Locate the cell with the specified text and output its [x, y] center coordinate. 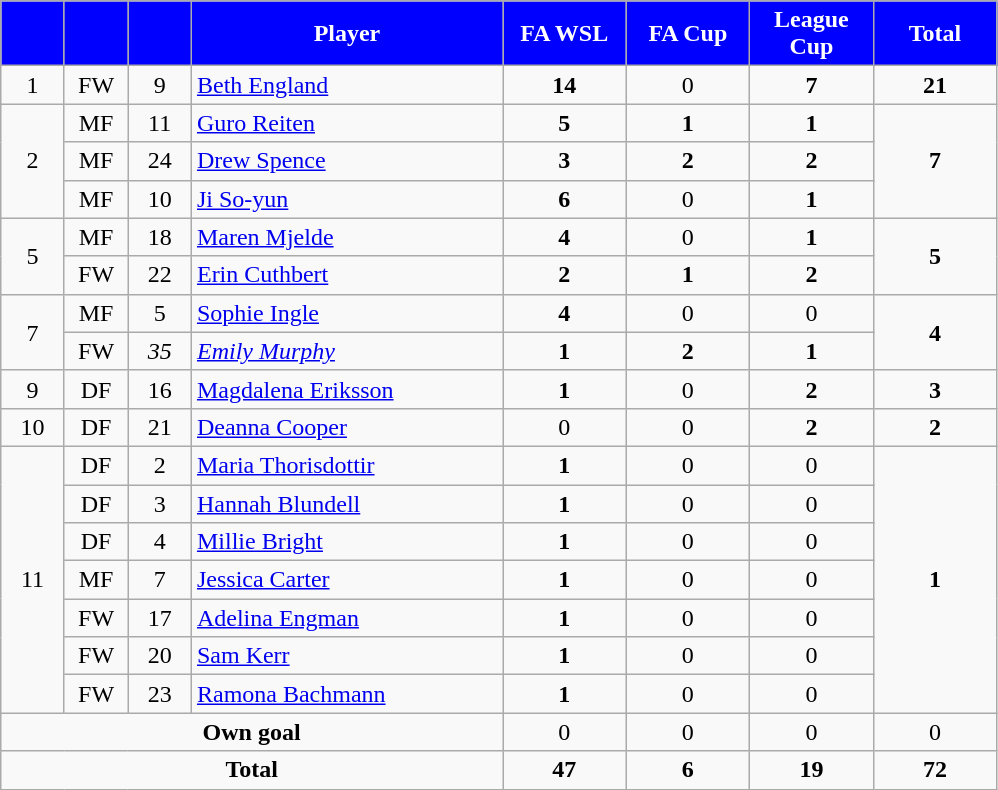
Adelina Engman [346, 618]
18 [160, 237]
72 [935, 770]
Maria Thorisdottir [346, 465]
Player [346, 34]
Jessica Carter [346, 580]
35 [160, 351]
Drew Spence [346, 161]
20 [160, 656]
Own goal [252, 732]
19 [812, 770]
Guro Reiten [346, 123]
League Cup [812, 34]
Hannah Blundell [346, 503]
FA WSL [564, 34]
23 [160, 694]
Erin Cuthbert [346, 275]
14 [564, 85]
Ji So-yun [346, 199]
24 [160, 161]
Maren Mjelde [346, 237]
Sam Kerr [346, 656]
Millie Bright [346, 542]
16 [160, 389]
47 [564, 770]
22 [160, 275]
FA Cup [688, 34]
Deanna Cooper [346, 427]
Ramona Bachmann [346, 694]
Beth England [346, 85]
Sophie Ingle [346, 313]
17 [160, 618]
Magdalena Eriksson [346, 389]
Emily Murphy [346, 351]
